Scan for the cell matching the given text and deliver its (X, Y) coordinate at center. 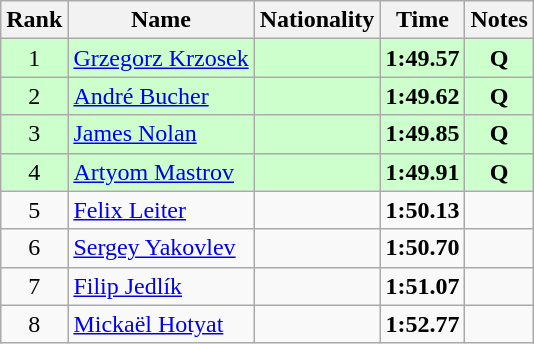
Felix Leiter (161, 210)
1:51.07 (422, 286)
André Bucher (161, 96)
Filip Jedlík (161, 286)
1 (34, 58)
1:49.85 (422, 134)
Time (422, 20)
Name (161, 20)
Rank (34, 20)
Artyom Mastrov (161, 172)
Grzegorz Krzosek (161, 58)
8 (34, 324)
1:49.91 (422, 172)
1:50.70 (422, 248)
1:49.62 (422, 96)
7 (34, 286)
Sergey Yakovlev (161, 248)
Notes (499, 20)
1:50.13 (422, 210)
James Nolan (161, 134)
4 (34, 172)
3 (34, 134)
1:49.57 (422, 58)
1:52.77 (422, 324)
Mickaël Hotyat (161, 324)
Nationality (317, 20)
6 (34, 248)
2 (34, 96)
5 (34, 210)
